Return (x, y) of the center of cell containing provided text 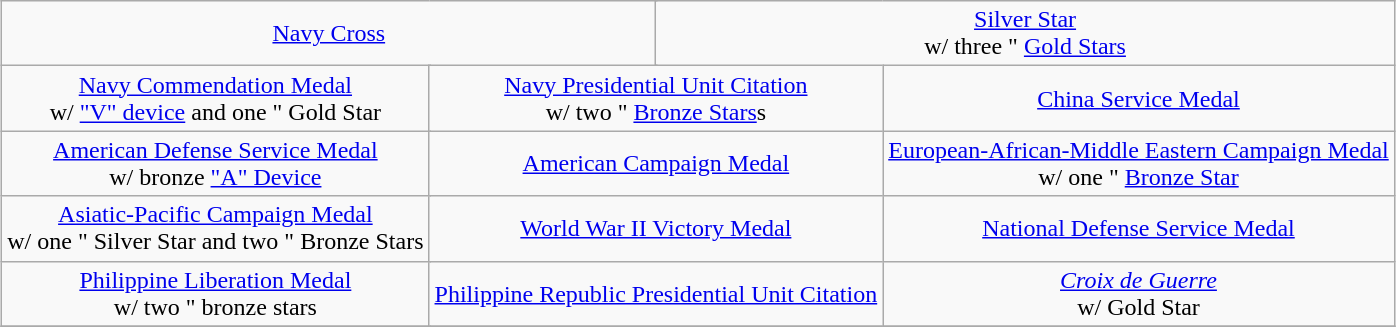
American Campaign Medal (656, 164)
American Defense Service Medalw/ bronze "A" Device (216, 164)
Philippine Liberation Medalw/ two " bronze stars (216, 294)
Croix de Guerrew/ Gold Star (1139, 294)
Navy Commendation Medalw/ "V" device and one " Gold Star (216, 98)
European-African-Middle Eastern Campaign Medalw/ one " Bronze Star (1139, 164)
Navy Presidential Unit Citationw/ two " Bronze Starss (656, 98)
Silver Starw/ three " Gold Stars (1025, 34)
China Service Medal (1139, 98)
World War II Victory Medal (656, 228)
Philippine Republic Presidential Unit Citation (656, 294)
National Defense Service Medal (1139, 228)
Navy Cross (329, 34)
Asiatic-Pacific Campaign Medalw/ one " Silver Star and two " Bronze Stars (216, 228)
